Identify which cell holds the provided text, then report its [x, y] central coordinate. 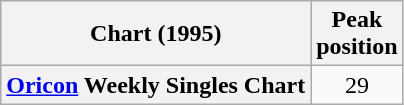
Chart (1995) [156, 34]
Oricon Weekly Singles Chart [156, 85]
29 [357, 85]
Peakposition [357, 34]
